Identify which cell holds the provided text, then report its [x, y] central coordinate. 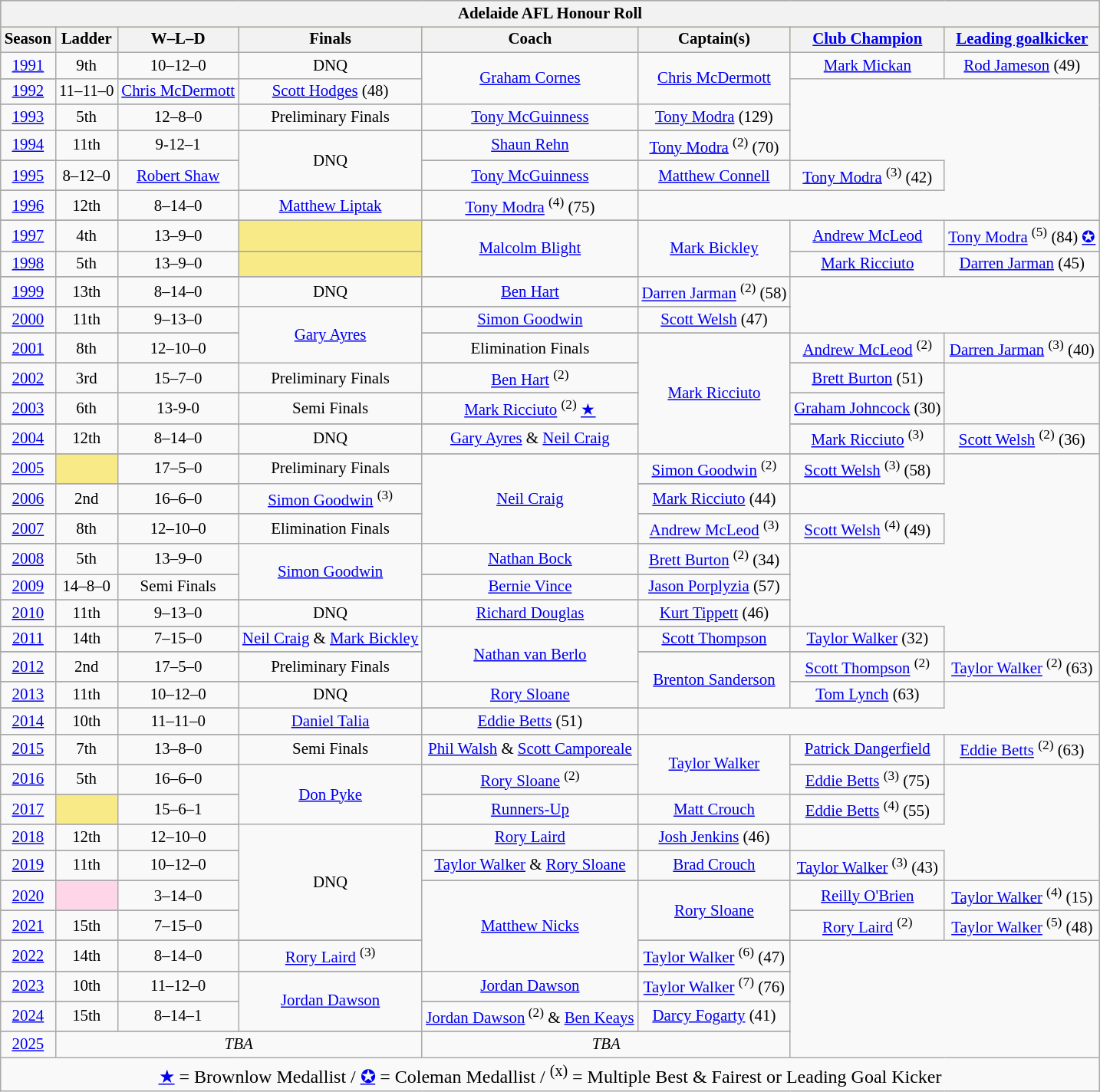
2020 [28, 896]
Mark Ricciuto (3) [867, 439]
2006 [28, 498]
Scott Welsh (47) [715, 320]
Shaun Rehn [529, 146]
2017 [28, 810]
1997 [28, 236]
Leading goalkicker [1022, 40]
Taylor Walker (5) (48) [1022, 926]
Club Champion [867, 40]
2013 [28, 695]
14–8–0 [86, 587]
Captain(s) [715, 40]
Reilly O'Brien [867, 896]
Tom Lynch (63) [867, 695]
Daniel Talia [330, 721]
2003 [28, 408]
Taylor Walker [715, 764]
13-9-0 [178, 408]
2009 [28, 587]
4th [86, 236]
Bernie Vince [529, 587]
Patrick Dangerfield [867, 748]
Brett Burton (2) (34) [715, 558]
Richard Douglas [529, 613]
Taylor Walker & Rory Sloane [529, 865]
13–8–0 [178, 748]
Matt Crouch [715, 810]
2002 [28, 377]
Darcy Fogarty (41) [715, 1015]
★ = Brownlow Medallist / ✪ = Coleman Medallist / (x) = Multiple Best & Fairest or Leading Goal Kicker [551, 1075]
Tony Modra (4) (75) [529, 206]
Gary Ayres [330, 334]
Gary Ayres & Neil Craig [529, 439]
2004 [28, 439]
12–8–0 [178, 117]
Eddie Betts (3) (75) [867, 779]
2005 [28, 468]
Rod Jameson (49) [1022, 65]
13th [86, 291]
Season [28, 40]
W–L–D [178, 40]
Scott Welsh (3) (58) [867, 468]
Rory Sloane (2) [529, 779]
Taylor Walker (7) (76) [715, 986]
Matthew Liptak [330, 206]
Scott Welsh (4) (49) [867, 529]
Brenton Sanderson [715, 679]
Eddie Betts (2) (63) [1022, 748]
Taylor Walker (32) [867, 639]
Ben Hart (2) [529, 377]
Taylor Walker (4) (15) [1022, 896]
Don Pyke [330, 794]
1991 [28, 65]
Mark Bickley [715, 248]
Rory Laird (3) [330, 955]
Josh Jenkins (46) [715, 837]
Eddie Betts (4) (55) [867, 810]
2015 [28, 748]
Nathan Bock [529, 558]
Darren Jarman (2) (58) [715, 291]
Tony Modra (129) [715, 117]
2021 [28, 926]
2001 [28, 348]
Finals [330, 40]
2011 [28, 639]
3rd [86, 377]
Scott Thompson [715, 639]
Matthew Nicks [529, 926]
Robert Shaw [178, 175]
6th [86, 408]
15–7–0 [178, 377]
2007 [28, 529]
Tony Modra (3) (42) [867, 175]
1999 [28, 291]
Ben Hart [529, 291]
8–14–1 [178, 1015]
Simon Goodwin (2) [715, 468]
1993 [28, 117]
8–12–0 [86, 175]
Ladder [86, 40]
Neil Craig [529, 498]
Taylor Walker (6) (47) [715, 955]
2008 [28, 558]
2025 [28, 1044]
Taylor Walker (2) (63) [1022, 667]
Brett Burton (51) [867, 377]
Neil Craig & Mark Bickley [330, 639]
1998 [28, 264]
Malcolm Blight [529, 248]
Andrew McLeod (3) [715, 529]
Phil Walsh & Scott Camporeale [529, 748]
2023 [28, 986]
2012 [28, 667]
Kurt Tippett (46) [715, 613]
11–12–0 [178, 986]
1992 [28, 91]
3–14–0 [178, 896]
7th [86, 748]
Coach [529, 40]
Taylor Walker (3) (43) [867, 865]
Mark Ricciuto (2) ★ [529, 408]
Scott Hodges (48) [330, 91]
Mark Mickan [867, 65]
15–6–1 [178, 810]
Nathan van Berlo [529, 653]
Matthew Connell [715, 175]
Mark Ricciuto (44) [715, 498]
2019 [28, 865]
Rory Laird (2) [867, 926]
1996 [28, 206]
Adelaide AFL Honour Roll [551, 14]
Tony Modra (5) (84) ✪ [1022, 236]
2010 [28, 613]
Jordan Dawson (2) & Ben Keays [529, 1015]
2024 [28, 1015]
Graham Johncock (30) [867, 408]
Simon Goodwin (3) [330, 498]
1994 [28, 146]
Darren Jarman (3) (40) [1022, 348]
Graham Cornes [529, 78]
Tony Modra (2) (70) [715, 146]
2014 [28, 721]
Jason Porplyzia (57) [715, 587]
2022 [28, 955]
Darren Jarman (45) [1022, 264]
1995 [28, 175]
Brad Crouch [715, 865]
Scott Welsh (2) (36) [1022, 439]
Rory Laird [529, 837]
2018 [28, 837]
Eddie Betts (51) [529, 721]
9-12–1 [178, 146]
Andrew McLeod (2) [867, 348]
2016 [28, 779]
2000 [28, 320]
Andrew McLeod [867, 236]
Runners-Up [529, 810]
Scott Thompson (2) [867, 667]
9th [86, 65]
